Detect which cell encompasses the target text, then output its (x, y) center coordinate. 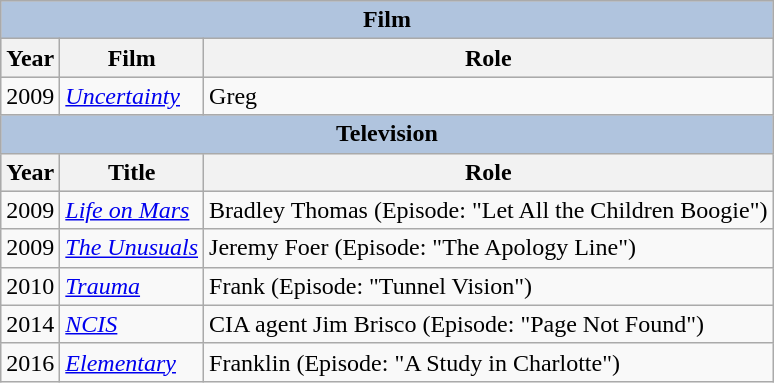
Life on Mars (132, 210)
Jeremy Foer (Episode: "The Apology Line") (488, 248)
Frank (Episode: "Tunnel Vision") (488, 286)
NCIS (132, 324)
Franklin (Episode: "A Study in Charlotte") (488, 362)
Bradley Thomas (Episode: "Let All the Children Boogie") (488, 210)
Trauma (132, 286)
Television (387, 134)
2010 (30, 286)
The Unusuals (132, 248)
Greg (488, 96)
2014 (30, 324)
Uncertainty (132, 96)
Elementary (132, 362)
CIA agent Jim Brisco (Episode: "Page Not Found") (488, 324)
Title (132, 172)
2016 (30, 362)
